Locate the cell with the specified text and output its [x, y] center coordinate. 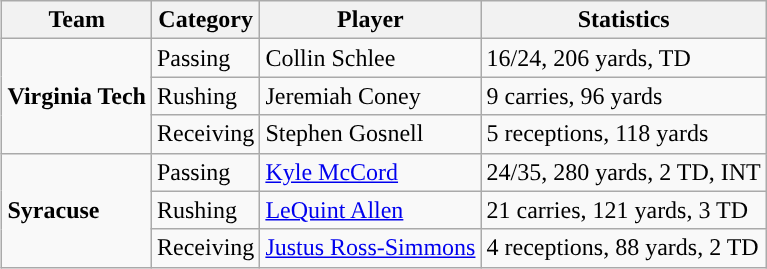
Kyle McCord [370, 172]
Collin Schlee [370, 58]
Jeremiah Coney [370, 96]
5 receptions, 118 yards [624, 134]
Syracuse [77, 210]
16/24, 206 yards, TD [624, 58]
Category [205, 20]
Virginia Tech [77, 96]
Stephen Gosnell [370, 134]
9 carries, 96 yards [624, 96]
Player [370, 20]
Justus Ross-Simmons [370, 248]
LeQuint Allen [370, 210]
24/35, 280 yards, 2 TD, INT [624, 172]
4 receptions, 88 yards, 2 TD [624, 248]
Statistics [624, 20]
Team [77, 20]
21 carries, 121 yards, 3 TD [624, 210]
